Extract the (x, y) coordinate from the center of the cell holding the provided text.  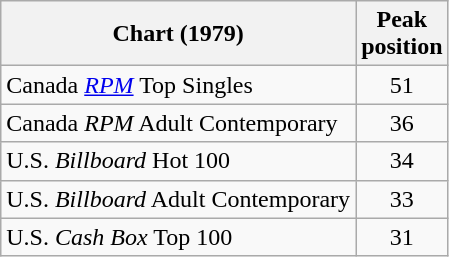
U.S. Billboard Adult Contemporary (178, 199)
Peakposition (402, 34)
U.S. Billboard Hot 100 (178, 161)
34 (402, 161)
Canada RPM Top Singles (178, 85)
33 (402, 199)
Canada RPM Adult Contemporary (178, 123)
Chart (1979) (178, 34)
51 (402, 85)
36 (402, 123)
31 (402, 237)
U.S. Cash Box Top 100 (178, 237)
